Capture the cell that displays the provided text and extract its [x, y] central coordinate. 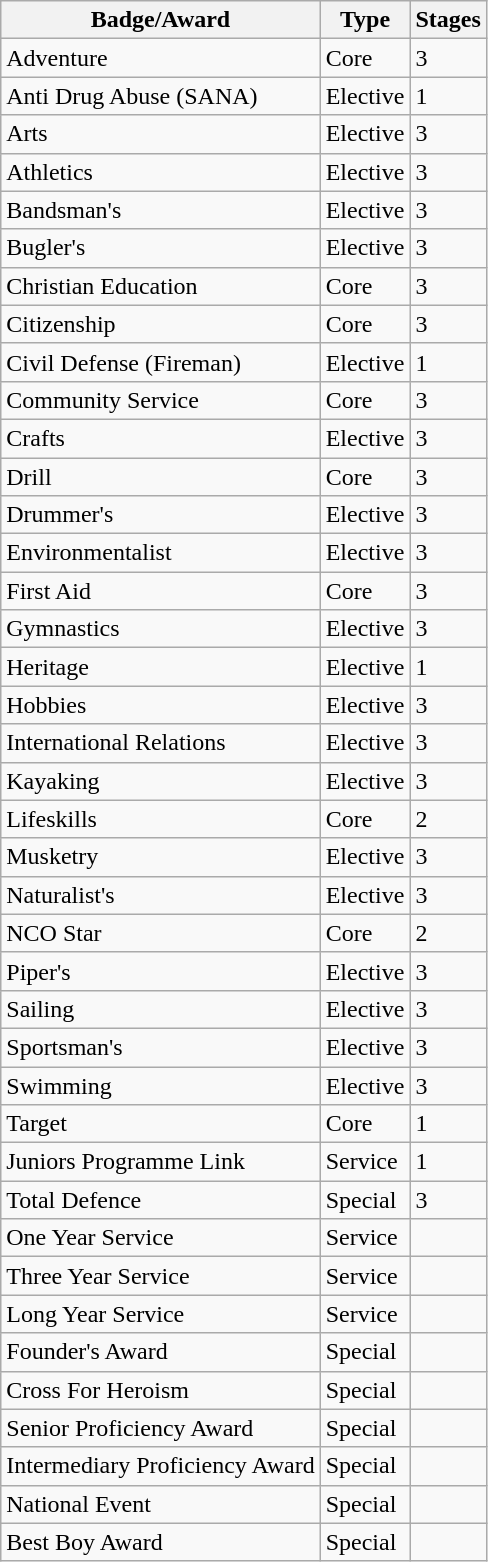
Environmentalist [160, 553]
Target [160, 1124]
Musketry [160, 857]
Cross For Heroism [160, 1390]
Juniors Programme Link [160, 1162]
Bugler's [160, 248]
Drill [160, 477]
Type [365, 20]
Piper's [160, 971]
Swimming [160, 1085]
Sailing [160, 1009]
Christian Education [160, 286]
Heritage [160, 667]
Founder's Award [160, 1352]
Sportsman's [160, 1047]
International Relations [160, 743]
Civil Defense (Fireman) [160, 362]
Drummer's [160, 515]
Citizenship [160, 324]
One Year Service [160, 1238]
Badge/Award [160, 20]
Lifeskills [160, 819]
Gymnastics [160, 629]
Athletics [160, 172]
Three Year Service [160, 1276]
Total Defence [160, 1200]
Hobbies [160, 705]
Anti Drug Abuse (SANA) [160, 96]
Community Service [160, 400]
First Aid [160, 591]
Intermediary Proficiency Award [160, 1466]
Senior Proficiency Award [160, 1428]
National Event [160, 1504]
Bandsman's [160, 210]
Arts [160, 134]
Best Boy Award [160, 1542]
Crafts [160, 438]
NCO Star [160, 933]
Adventure [160, 58]
Kayaking [160, 781]
Stages [448, 20]
Naturalist's [160, 895]
Long Year Service [160, 1314]
